From the cell containing the given text, extract its center point as [x, y] coordinate. 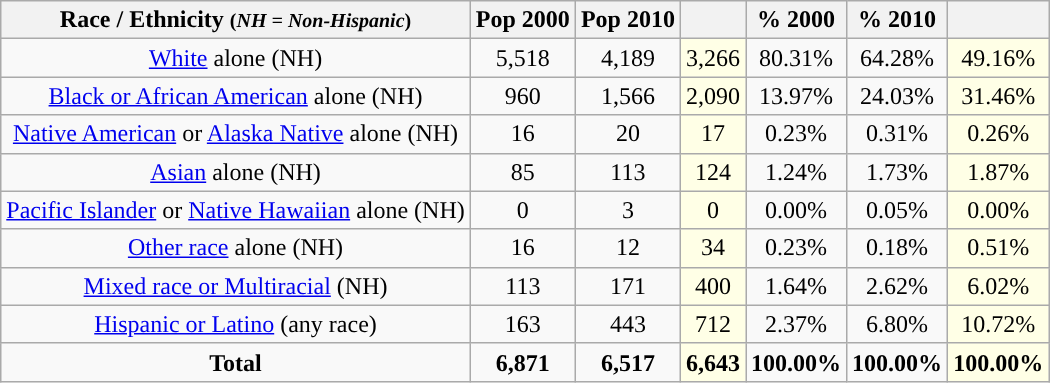
5,518 [522, 58]
Race / Ethnicity (NH = Non-Hispanic) [236, 20]
2,090 [712, 96]
% 2010 [898, 20]
2.37% [796, 324]
4,189 [628, 58]
6,643 [712, 362]
Hispanic or Latino (any race) [236, 324]
80.31% [796, 58]
0.31% [898, 134]
0.51% [998, 248]
17 [712, 134]
10.72% [998, 324]
64.28% [898, 58]
85 [522, 172]
3 [628, 210]
13.97% [796, 96]
960 [522, 96]
3,266 [712, 58]
712 [712, 324]
Pop 2010 [628, 20]
Asian alone (NH) [236, 172]
2.62% [898, 286]
6.80% [898, 324]
34 [712, 248]
6,871 [522, 362]
0.18% [898, 248]
0.05% [898, 210]
443 [628, 324]
163 [522, 324]
Mixed race or Multiracial (NH) [236, 286]
0.26% [998, 134]
1.73% [898, 172]
20 [628, 134]
49.16% [998, 58]
124 [712, 172]
Other race alone (NH) [236, 248]
400 [712, 286]
31.46% [998, 96]
6.02% [998, 286]
Black or African American alone (NH) [236, 96]
1.64% [796, 286]
12 [628, 248]
% 2000 [796, 20]
6,517 [628, 362]
White alone (NH) [236, 58]
1,566 [628, 96]
Pop 2000 [522, 20]
1.87% [998, 172]
24.03% [898, 96]
Pacific Islander or Native Hawaiian alone (NH) [236, 210]
1.24% [796, 172]
Native American or Alaska Native alone (NH) [236, 134]
171 [628, 286]
Total [236, 362]
